Capture the cell that displays the provided text and extract its [X, Y] central coordinate. 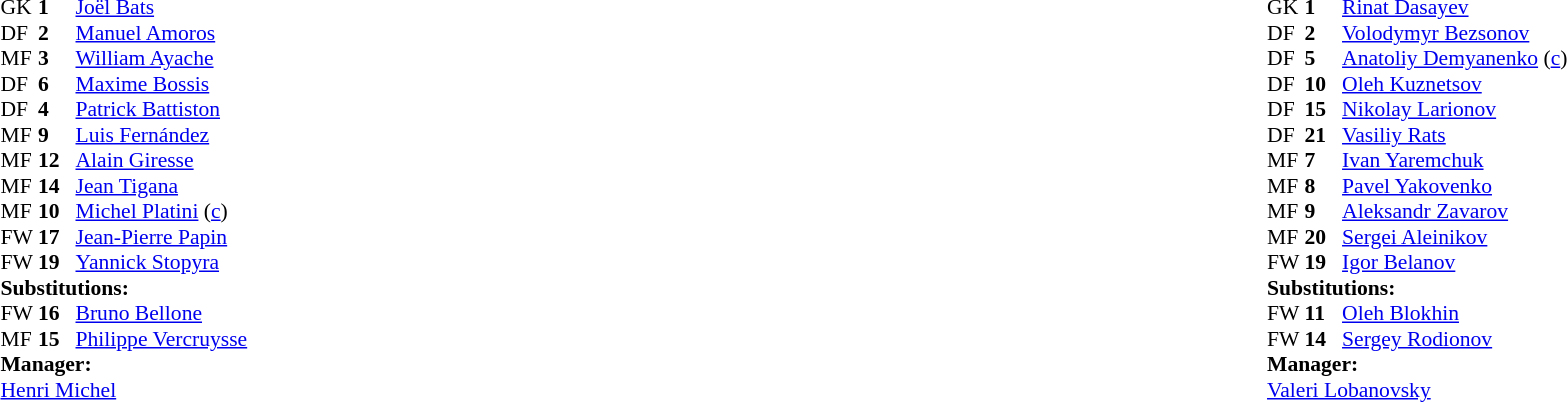
Volodymyr Bezsonov [1454, 33]
Sergey Rodionov [1454, 339]
11 [1324, 313]
20 [1324, 237]
Manuel Amoros [162, 33]
16 [57, 313]
Aleksandr Zavarov [1454, 211]
Maxime Bossis [162, 84]
7 [1324, 161]
Sergei Aleinikov [1454, 237]
3 [57, 59]
Igor Belanov [1454, 263]
Philippe Vercruysse [162, 339]
Patrick Battiston [162, 109]
Alain Giresse [162, 161]
Jean Tigana [162, 186]
Nikolay Larionov [1454, 109]
Yannick Stopyra [162, 263]
Oleh Kuznetsov [1454, 84]
4 [57, 109]
Oleh Blokhin [1454, 313]
5 [1324, 59]
8 [1324, 186]
Michel Platini (c) [162, 211]
Luis Fernández [162, 135]
Ivan Yaremchuk [1454, 161]
Anatoliy Demyanenko (c) [1454, 59]
Pavel Yakovenko [1454, 186]
Vasiliy Rats [1454, 135]
21 [1324, 135]
17 [57, 237]
William Ayache [162, 59]
Bruno Bellone [162, 313]
6 [57, 84]
Jean-Pierre Papin [162, 237]
12 [57, 161]
